Scan for the cell matching the given text and deliver its (x, y) coordinate at center. 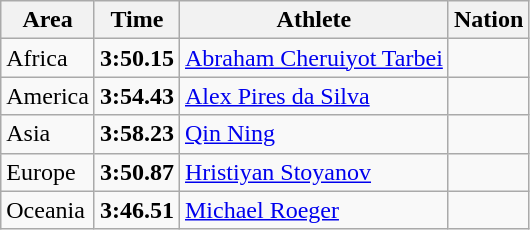
Time (136, 20)
Asia (48, 134)
Hristiyan Stoyanov (314, 172)
Europe (48, 172)
Area (48, 20)
Abraham Cheruiyot Tarbei (314, 58)
Nation (488, 20)
3:58.23 (136, 134)
Alex Pires da Silva (314, 96)
3:54.43 (136, 96)
3:50.87 (136, 172)
Qin Ning (314, 134)
America (48, 96)
3:46.51 (136, 210)
Athlete (314, 20)
Oceania (48, 210)
3:50.15 (136, 58)
Michael Roeger (314, 210)
Africa (48, 58)
